Locate the cell with the specified text and output its (X, Y) center coordinate. 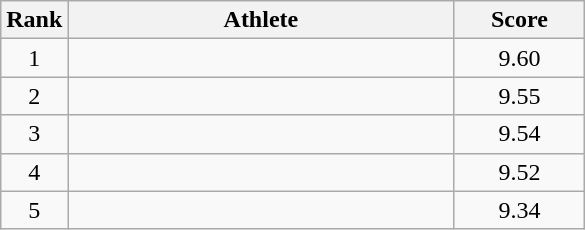
2 (34, 96)
9.34 (520, 210)
Athlete (261, 20)
1 (34, 58)
Rank (34, 20)
9.55 (520, 96)
4 (34, 172)
9.60 (520, 58)
3 (34, 134)
Score (520, 20)
9.54 (520, 134)
5 (34, 210)
9.52 (520, 172)
